Capture the cell that displays the provided text and extract its [x, y] central coordinate. 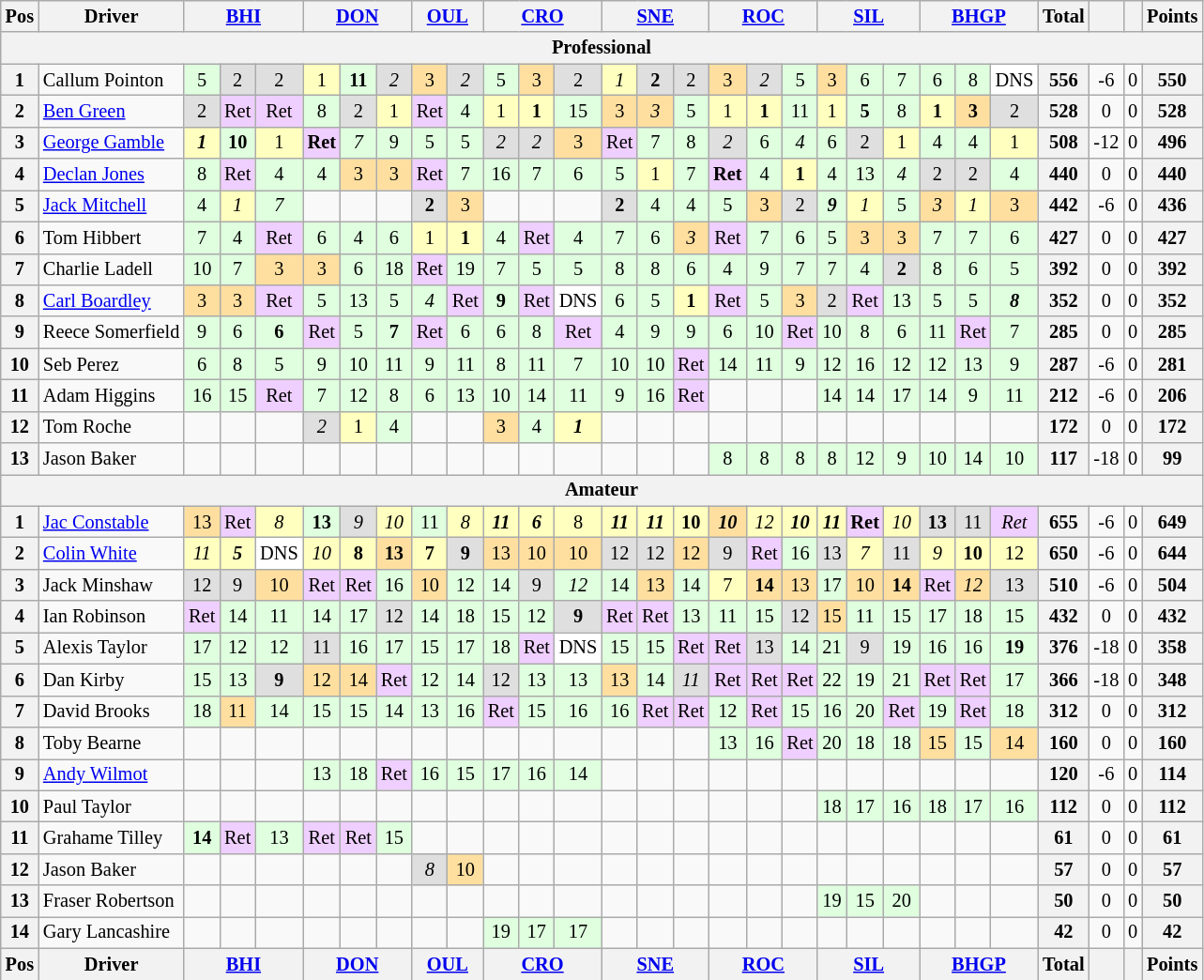
442 [1063, 206]
550 [1172, 80]
Callum Pointon [111, 80]
Adam Higgins [111, 395]
David Brooks [111, 712]
Reece Somerfield [111, 332]
644 [1172, 553]
99 [1172, 459]
22 [831, 680]
508 [1063, 143]
George Gamble [111, 143]
Professional [602, 48]
358 [1172, 648]
556 [1063, 80]
649 [1172, 522]
114 [1172, 774]
376 [1063, 648]
Jac Constable [111, 522]
Toby Bearne [111, 743]
Declan Jones [111, 175]
117 [1063, 459]
Ben Green [111, 111]
Ian Robinson [111, 617]
Gary Lancashire [111, 932]
496 [1172, 143]
Jack Mitchell [111, 206]
348 [1172, 680]
510 [1063, 585]
212 [1063, 395]
Tom Roche [111, 427]
Jack Minshaw [111, 585]
655 [1063, 522]
Charlie Ladell [111, 269]
436 [1172, 206]
366 [1063, 680]
Andy Wilmot [111, 774]
206 [1172, 395]
650 [1063, 553]
Seb Perez [111, 364]
287 [1063, 364]
Tom Hibbert [111, 237]
281 [1172, 364]
504 [1172, 585]
Dan Kirby [111, 680]
-12 [1105, 143]
Fraser Robertson [111, 901]
Carl Boardley [111, 300]
Alexis Taylor [111, 648]
Amateur [602, 490]
Colin White [111, 553]
Paul Taylor [111, 806]
120 [1063, 774]
Grahame Tilley [111, 837]
